Output the [x, y] coordinate of the center of the cell containing the given text.  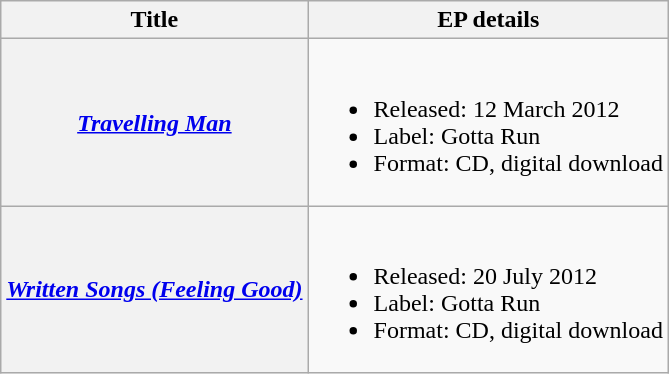
Travelling Man [154, 122]
Title [154, 20]
EP details [488, 20]
Written Songs (Feeling Good) [154, 290]
Released: 20 July 2012Label: Gotta RunFormat: CD, digital download [488, 290]
Released: 12 March 2012Label: Gotta RunFormat: CD, digital download [488, 122]
